Search for the cell housing the specified text and yield its [X, Y] center coordinate. 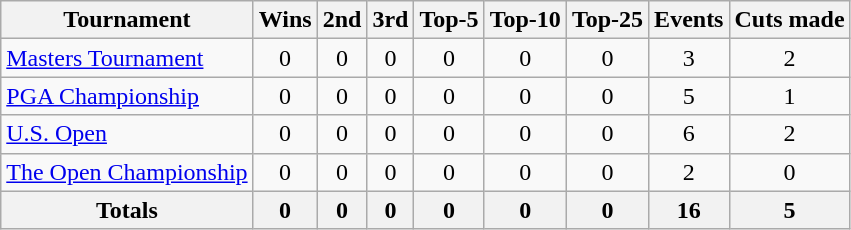
Wins [285, 20]
Top-5 [449, 20]
3rd [390, 20]
2nd [342, 20]
Totals [127, 210]
Top-10 [525, 20]
1 [790, 96]
16 [689, 210]
Masters Tournament [127, 58]
Cuts made [790, 20]
PGA Championship [127, 96]
Events [689, 20]
6 [689, 134]
3 [689, 58]
The Open Championship [127, 172]
U.S. Open [127, 134]
Top-25 [607, 20]
Tournament [127, 20]
